Scan for the cell matching the given text and deliver its (X, Y) coordinate at center. 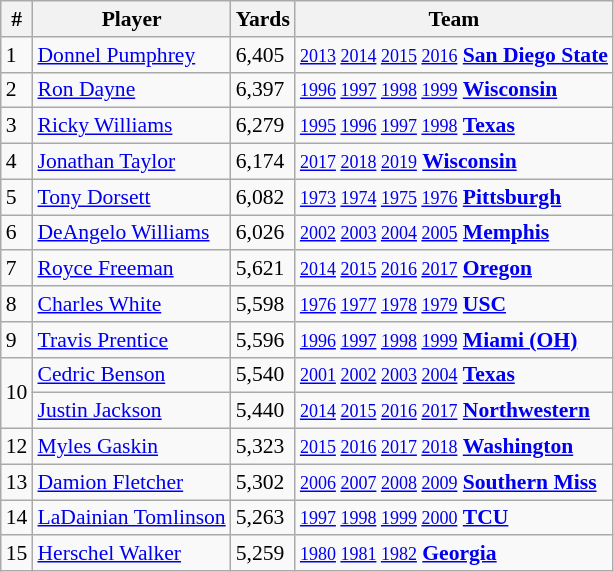
6,026 (263, 233)
2017 2018 2019 Wisconsin (454, 162)
6,279 (263, 126)
6,082 (263, 197)
5,323 (263, 447)
5,598 (263, 304)
2015 2016 2017 2018 Washington (454, 447)
1995 1996 1997 1998 Texas (454, 126)
Justin Jackson (131, 411)
Travis Prentice (131, 340)
Jonathan Taylor (131, 162)
2006 2007 2008 2009 Southern Miss (454, 482)
2 (17, 90)
2001 2002 2003 2004 Texas (454, 375)
1976 1977 1978 1979 USC (454, 304)
5,259 (263, 554)
Royce Freeman (131, 269)
1996 1997 1998 1999 Wisconsin (454, 90)
5,302 (263, 482)
7 (17, 269)
LaDainian Tomlinson (131, 518)
Donnel Pumphrey (131, 55)
Ron Dayne (131, 90)
10 (17, 392)
Tony Dorsett (131, 197)
Team (454, 19)
8 (17, 304)
9 (17, 340)
14 (17, 518)
1973 1974 1975 1976 Pittsburgh (454, 197)
2014 2015 2016 2017 Oregon (454, 269)
Ricky Williams (131, 126)
5,540 (263, 375)
2014 2015 2016 2017 Northwestern (454, 411)
# (17, 19)
6,405 (263, 55)
Damion Fletcher (131, 482)
Herschel Walker (131, 554)
6 (17, 233)
1996 1997 1998 1999 Miami (OH) (454, 340)
1997 1998 1999 2000 TCU (454, 518)
12 (17, 447)
1980 1981 1982 Georgia (454, 554)
5 (17, 197)
6,174 (263, 162)
6,397 (263, 90)
Yards (263, 19)
Player (131, 19)
5,596 (263, 340)
13 (17, 482)
4 (17, 162)
3 (17, 126)
5,440 (263, 411)
15 (17, 554)
2013 2014 2015 2016 San Diego State (454, 55)
1 (17, 55)
5,621 (263, 269)
Myles Gaskin (131, 447)
DeAngelo Williams (131, 233)
Cedric Benson (131, 375)
Charles White (131, 304)
2002 2003 2004 2005 Memphis (454, 233)
5,263 (263, 518)
